Pinpoint the cell where the given text exists, returning its [x, y] midpoint coordinate. 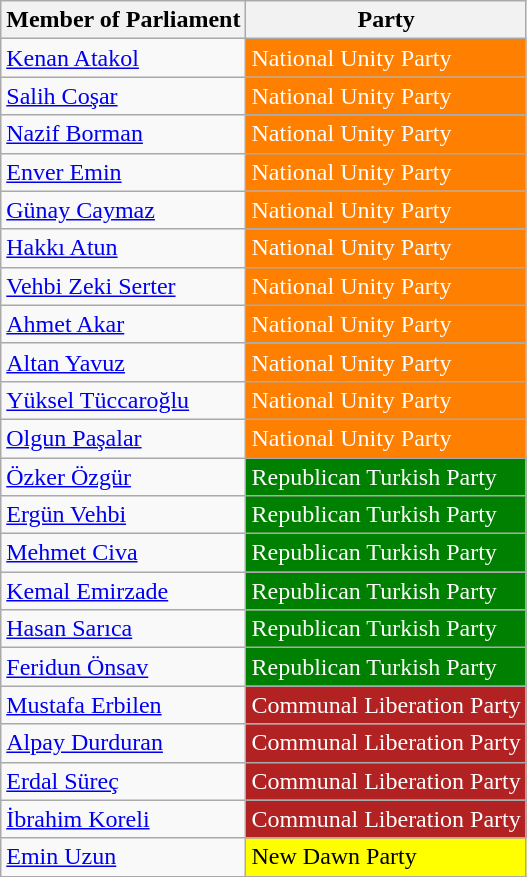
Mustafa Erbilen [124, 705]
Yüksel Tüccaroğlu [124, 400]
Feridun Önsav [124, 667]
Hasan Sarıca [124, 629]
Vehbi Zeki Serter [124, 286]
Enver Emin [124, 172]
Altan Yavuz [124, 362]
Kenan Atakol [124, 58]
Özker Özgür [124, 477]
Ergün Vehbi [124, 515]
Mehmet Civa [124, 553]
İbrahim Koreli [124, 819]
Kemal Emirzade [124, 591]
Ahmet Akar [124, 324]
Nazif Borman [124, 134]
Emin Uzun [124, 857]
Erdal Süreç [124, 781]
Alpay Durduran [124, 743]
Party [386, 20]
Member of Parliament [124, 20]
Hakkı Atun [124, 248]
Olgun Paşalar [124, 438]
Günay Caymaz [124, 210]
Salih Coşar [124, 96]
New Dawn Party [386, 857]
